Capture the cell that displays the provided text and extract its (X, Y) central coordinate. 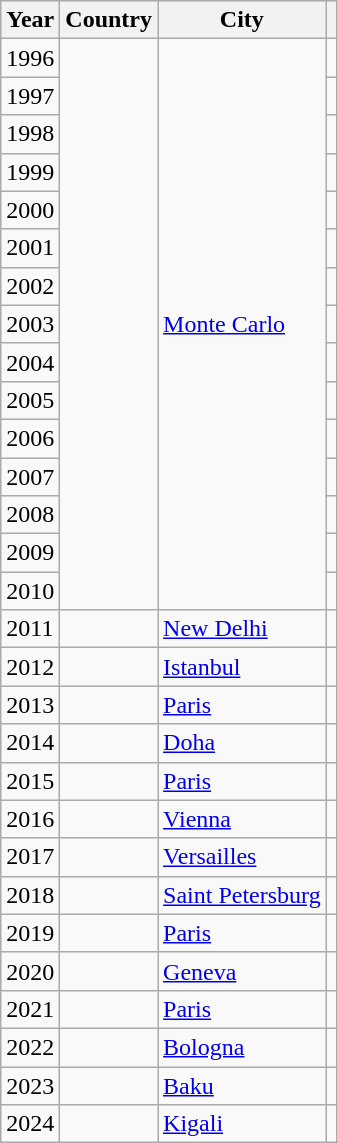
2010 (30, 591)
2005 (30, 400)
New Delhi (242, 629)
Kigali (242, 1124)
Vienna (242, 819)
2020 (30, 971)
2014 (30, 743)
2004 (30, 362)
2013 (30, 705)
Istanbul (242, 667)
2017 (30, 857)
City (242, 20)
2023 (30, 1085)
Versailles (242, 857)
2024 (30, 1124)
1999 (30, 172)
Monte Carlo (242, 324)
Country (109, 20)
2001 (30, 248)
2022 (30, 1047)
2006 (30, 438)
1997 (30, 96)
Doha (242, 743)
Bologna (242, 1047)
2021 (30, 1009)
2002 (30, 286)
2019 (30, 933)
2000 (30, 210)
1998 (30, 134)
2009 (30, 553)
2011 (30, 629)
2016 (30, 819)
2012 (30, 667)
Baku (242, 1085)
2007 (30, 477)
2015 (30, 781)
Saint Petersburg (242, 895)
2018 (30, 895)
Year (30, 20)
2003 (30, 324)
Geneva (242, 971)
1996 (30, 58)
2008 (30, 515)
